Capture the cell that displays the provided text and extract its (x, y) central coordinate. 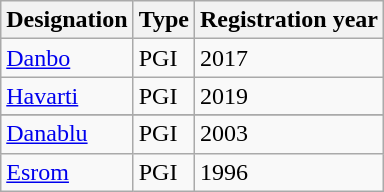
Havarti (67, 96)
2003 (288, 134)
Esrom (67, 172)
2017 (288, 58)
Registration year (288, 20)
1996 (288, 172)
Designation (67, 20)
Type (164, 20)
Danablu (67, 134)
Danbo (67, 58)
2019 (288, 96)
